Determine the (x, y) coordinate at the center of the cell enclosing the given text.  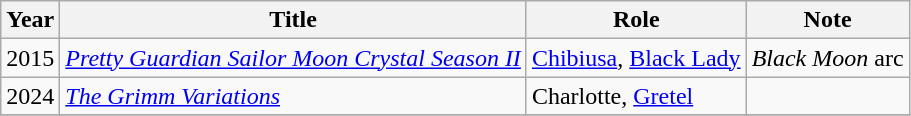
Chibiusa, Black Lady (636, 58)
Black Moon arc (828, 58)
2015 (30, 58)
2024 (30, 96)
Note (828, 20)
Pretty Guardian Sailor Moon Crystal Season II (294, 58)
The Grimm Variations (294, 96)
Charlotte, Gretel (636, 96)
Title (294, 20)
Year (30, 20)
Role (636, 20)
